Capture the cell that displays the provided text and extract its [X, Y] central coordinate. 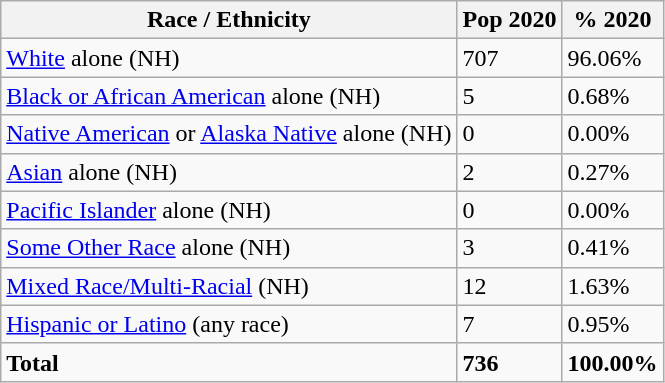
% 2020 [612, 20]
3 [510, 248]
Black or African American alone (NH) [229, 96]
7 [510, 324]
Race / Ethnicity [229, 20]
Mixed Race/Multi-Racial (NH) [229, 286]
1.63% [612, 286]
0.27% [612, 172]
100.00% [612, 362]
White alone (NH) [229, 58]
Some Other Race alone (NH) [229, 248]
12 [510, 286]
5 [510, 96]
0.95% [612, 324]
Pacific Islander alone (NH) [229, 210]
2 [510, 172]
Hispanic or Latino (any race) [229, 324]
0.41% [612, 248]
Pop 2020 [510, 20]
96.06% [612, 58]
Native American or Alaska Native alone (NH) [229, 134]
Total [229, 362]
707 [510, 58]
Asian alone (NH) [229, 172]
0.68% [612, 96]
736 [510, 362]
